Determine the [x, y] coordinate at the center of the cell enclosing the given text.  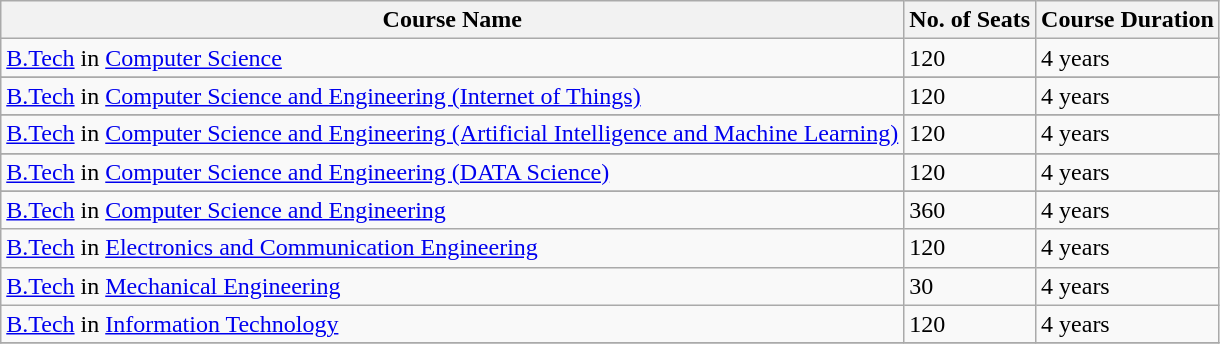
B.Tech in Computer Science and Engineering (Internet of Things) [452, 96]
B.Tech in Mechanical Engineering [452, 286]
No. of Seats [970, 20]
Course Name [452, 20]
B.Tech in Information Technology [452, 324]
B.Tech in Computer Science and Engineering [452, 210]
360 [970, 210]
B.Tech in Computer Science [452, 58]
Course Duration [1128, 20]
30 [970, 286]
B.Tech in Computer Science and Engineering (Artificial Intelligence and Machine Learning) [452, 134]
B.Tech in Computer Science and Engineering (DATA Science) [452, 172]
B.Tech in Electronics and Communication Engineering [452, 248]
